Extract the [X, Y] coordinate from the center of the cell holding the provided text.  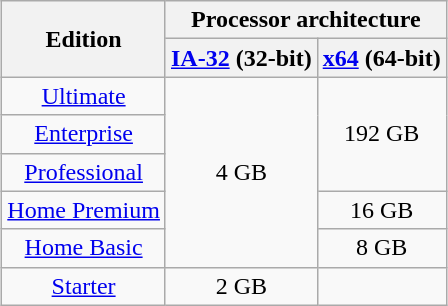
Processor architecture [306, 20]
4 GB [241, 172]
Starter [84, 286]
x64 (64-bit) [382, 58]
16 GB [382, 210]
Ultimate [84, 96]
Edition [84, 39]
IA-32 (32-bit) [241, 58]
192 GB [382, 134]
Home Basic [84, 248]
Home Premium [84, 210]
Professional [84, 172]
2 GB [241, 286]
Enterprise [84, 134]
8 GB [382, 248]
